From the cell containing the given text, extract its center point as (x, y) coordinate. 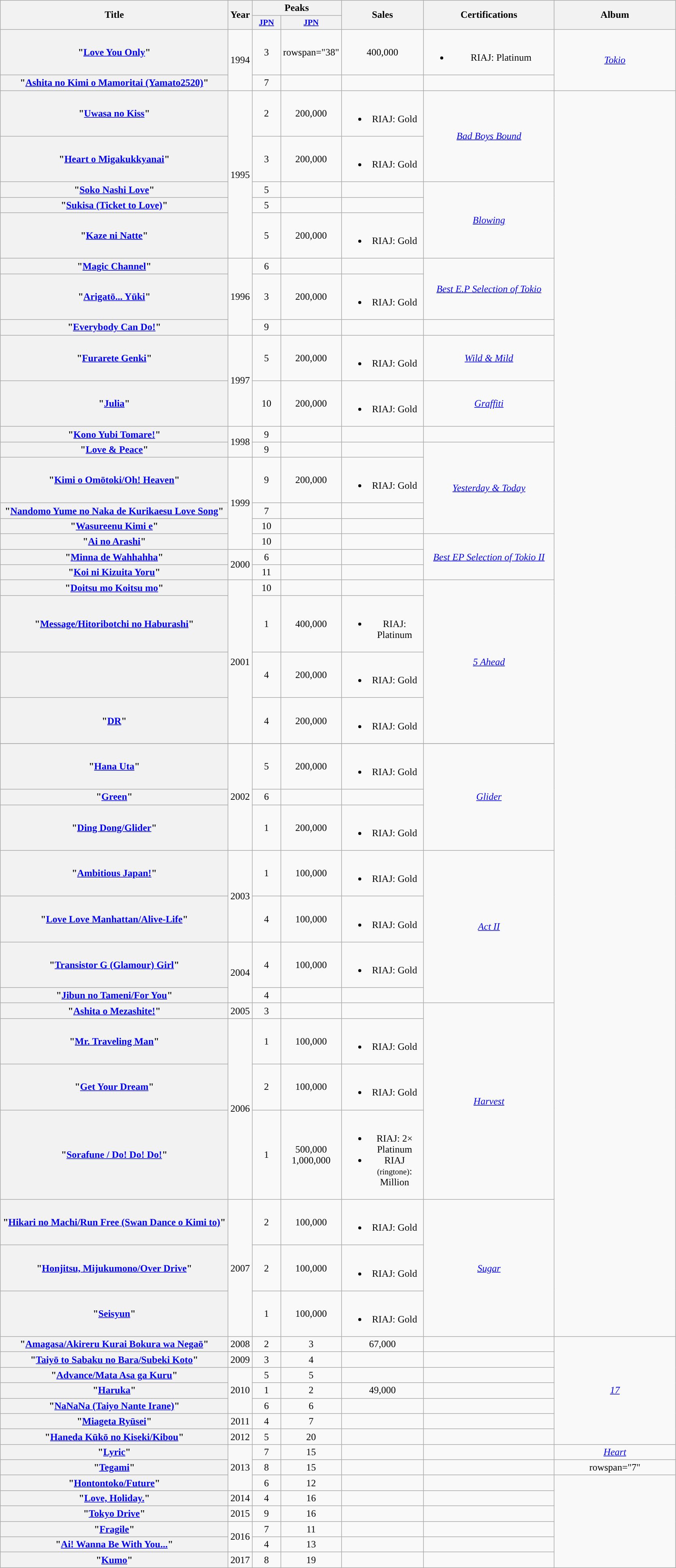
20 (311, 1437)
"Julia" (114, 404)
Album (614, 15)
2002 (240, 797)
Year (240, 15)
"Uwasa no Kiss" (114, 113)
"Magic Channel" (114, 266)
Yesterday & Today (489, 488)
Sales (382, 15)
1999 (240, 503)
1994 (240, 60)
"Taiyō to Sabaku no Bara/Subeki Koto" (114, 1360)
"Love, Holiday." (114, 1498)
Heart (614, 1452)
"Soko Nashi Love" (114, 190)
"Hontontoko/Future" (114, 1483)
"Ai no Arashi" (114, 542)
5 Ahead (489, 662)
"Get Your Dream" (114, 1087)
"Sukisa (Ticket to Love)" (114, 205)
Peaks (297, 8)
"Amagasa/Akireru Kurai Bokura wa Negaō" (114, 1344)
"Furarete Genki" (114, 358)
Best E.P Selection of Tokio (489, 289)
"Lyric" (114, 1452)
2005 (240, 1011)
Sugar (489, 1268)
"Wasureenu Kimi e" (114, 526)
"Kaze ni Natte" (114, 235)
"Ding Dong/Glider" (114, 828)
"Love Love Manhattan/Alive-Life" (114, 919)
2000 (240, 565)
"Kono Yubi Tomare!" (114, 434)
2011 (240, 1421)
"Honjitsu, Mijukumono/Over Drive" (114, 1268)
2017 (240, 1560)
49,000 (382, 1390)
"Koi ni Kizuita Yoru" (114, 572)
"Love You Only" (114, 52)
RIAJ: 2× PlatinumRIAJ (ringtone): Million (382, 1155)
2009 (240, 1360)
"Tokyo Drive" (114, 1514)
2015 (240, 1514)
1998 (240, 442)
2014 (240, 1498)
"Nandomo Yume no Naka de Kurikaesu Love Song" (114, 511)
"Minna de Wahhahha" (114, 557)
17 (614, 1390)
13 (311, 1545)
2010 (240, 1390)
"Kumo" (114, 1560)
"Fragile" (114, 1529)
"Ashita o Mezashite!" (114, 1011)
2003 (240, 896)
"Ambitious Japan!" (114, 873)
"Haruka" (114, 1390)
12 (311, 1483)
"Hana Uta" (114, 766)
Glider (489, 797)
"Advance/Mata Asa ga Kuru" (114, 1375)
rowspan="38" (311, 52)
Blowing (489, 220)
"Jibun no Tameni/For You" (114, 995)
67,000 (382, 1344)
"Hikari no Machi/Run Free (Swan Dance o Kimi to)" (114, 1223)
"Haneda Kūkō no Kiseki/Kibou" (114, 1437)
"Doitsu mo Koitsu mo" (114, 588)
Harvest (489, 1101)
2004 (240, 973)
Tokio (614, 60)
rowspan="7" (614, 1467)
"Tegami" (114, 1467)
"Green" (114, 797)
"Ai! Wanna Be With You..." (114, 1545)
"Message/Hitoribotchi no Haburashi" (114, 624)
2012 (240, 1437)
"Mr. Traveling Man" (114, 1041)
1996 (240, 297)
"NaNaNa (Taiyo Nante Irane)" (114, 1406)
Title (114, 15)
2006 (240, 1108)
Bad Boys Bound (489, 136)
Graffiti (489, 404)
"Seisyun" (114, 1314)
"Transistor G (Glamour) Girl" (114, 964)
"Sorafune / Do! Do! Do!" (114, 1155)
Act II (489, 926)
Wild & Mild (489, 358)
19 (311, 1560)
"Everybody Can Do!" (114, 327)
1995 (240, 175)
"Miageta Ryūsei" (114, 1421)
500,0001,000,000 (311, 1155)
2007 (240, 1268)
2008 (240, 1344)
Best EP Selection of Tokio II (489, 557)
1997 (240, 381)
"Ashita no Kimi o Mamoritai (Yamato2520)" (114, 83)
2001 (240, 662)
2013 (240, 1467)
2016 (240, 1537)
"Kimi o Omōtoki/Oh! Heaven" (114, 480)
"Arigatō... Yūki" (114, 297)
"Love & Peace" (114, 449)
"DR" (114, 721)
Certifications (489, 15)
"Heart o Migakukkyanai" (114, 159)
